Return the [X, Y] coordinate for the center point of the cell that contains the specified text.  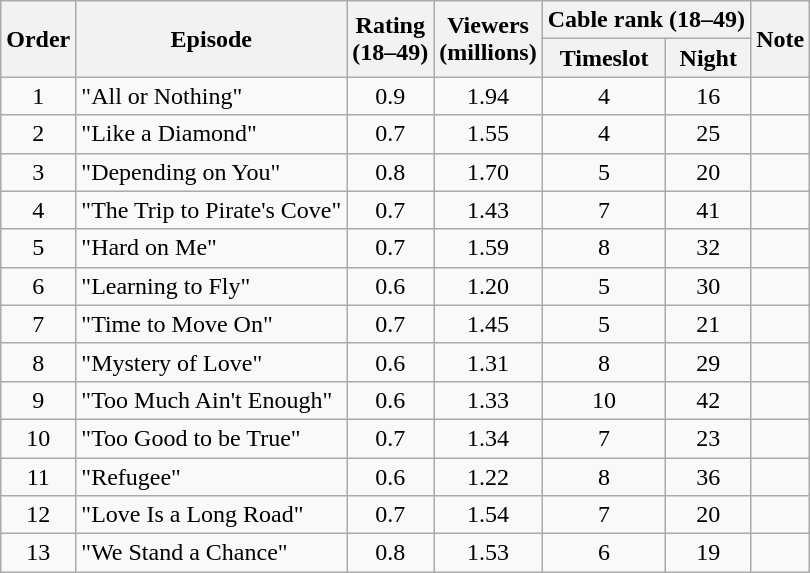
"Too Much Ain't Enough" [212, 400]
Episode [212, 39]
13 [38, 553]
1.70 [488, 172]
36 [708, 477]
"The Trip to Pirate's Cove" [212, 210]
"Learning to Fly" [212, 286]
Note [780, 39]
"Depending on You" [212, 172]
2 [38, 134]
1.22 [488, 477]
1.43 [488, 210]
42 [708, 400]
"Hard on Me" [212, 248]
1.53 [488, 553]
"Refugee" [212, 477]
1.31 [488, 362]
"Mystery of Love" [212, 362]
"Like a Diamond" [212, 134]
Rating(18–49) [390, 39]
3 [38, 172]
1.45 [488, 324]
"Too Good to be True" [212, 438]
Cable rank (18–49) [646, 20]
32 [708, 248]
1.33 [488, 400]
Night [708, 58]
21 [708, 324]
1.59 [488, 248]
1.34 [488, 438]
19 [708, 553]
"We Stand a Chance" [212, 553]
"All or Nothing" [212, 96]
1.20 [488, 286]
30 [708, 286]
25 [708, 134]
9 [38, 400]
29 [708, 362]
Viewers(millions) [488, 39]
"Time to Move On" [212, 324]
23 [708, 438]
1 [38, 96]
12 [38, 515]
41 [708, 210]
"Love Is a Long Road" [212, 515]
1.94 [488, 96]
Order [38, 39]
Timeslot [604, 58]
16 [708, 96]
11 [38, 477]
1.54 [488, 515]
1.55 [488, 134]
0.9 [390, 96]
